Pinpoint the cell where the given text exists, returning its [X, Y] midpoint coordinate. 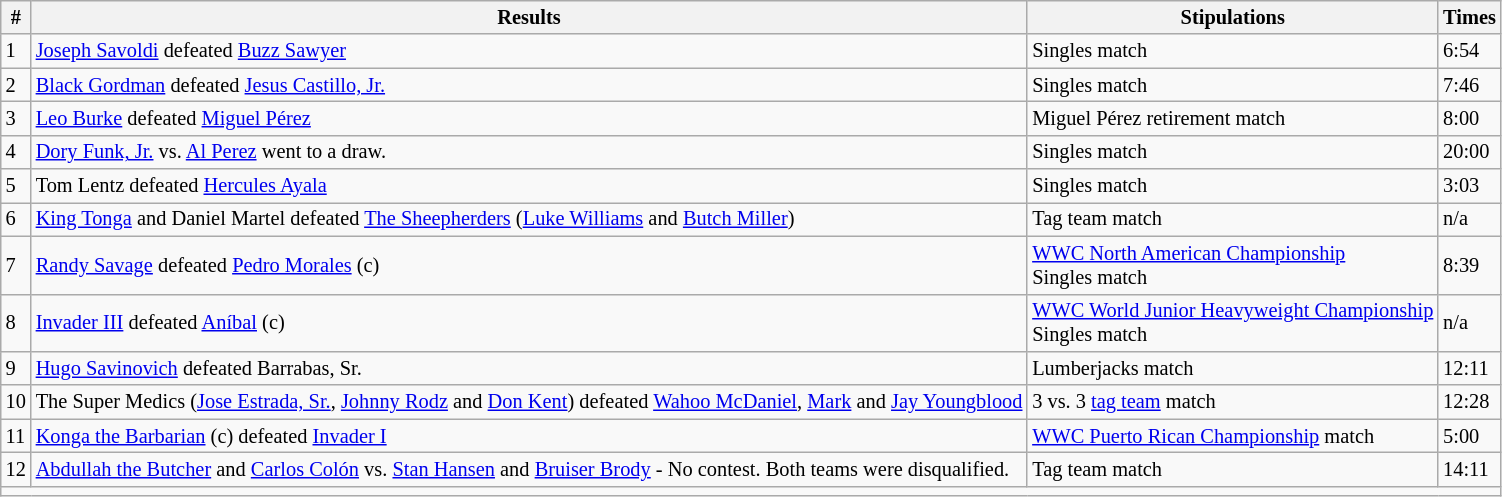
3 vs. 3 tag team match [1232, 402]
Results [530, 17]
12:11 [1470, 368]
Abdullah the Butcher and Carlos Colón vs. Stan Hansen and Bruiser Brody - No contest. Both teams were disqualified. [530, 469]
8:39 [1470, 265]
The Super Medics (Jose Estrada, Sr., Johnny Rodz and Don Kent) defeated Wahoo McDaniel, Mark and Jay Youngblood [530, 402]
6:54 [1470, 51]
King Tonga and Daniel Martel defeated The Sheepherders (Luke Williams and Butch Miller) [530, 219]
Lumberjacks match [1232, 368]
8 [16, 323]
8:00 [1470, 118]
# [16, 17]
Konga the Barbarian (c) defeated Invader I [530, 436]
Invader III defeated Aníbal (c) [530, 323]
Times [1470, 17]
7 [16, 265]
6 [16, 219]
10 [16, 402]
Randy Savage defeated Pedro Morales (c) [530, 265]
12:28 [1470, 402]
Miguel Pérez retirement match [1232, 118]
Joseph Savoldi defeated Buzz Sawyer [530, 51]
WWC World Junior Heavyweight ChampionshipSingles match [1232, 323]
11 [16, 436]
12 [16, 469]
4 [16, 152]
Leo Burke defeated Miguel Pérez [530, 118]
1 [16, 51]
5 [16, 186]
Dory Funk, Jr. vs. Al Perez went to a draw. [530, 152]
Tom Lentz defeated Hercules Ayala [530, 186]
3 [16, 118]
20:00 [1470, 152]
Black Gordman defeated Jesus Castillo, Jr. [530, 85]
7:46 [1470, 85]
Hugo Savinovich defeated Barrabas, Sr. [530, 368]
Stipulations [1232, 17]
5:00 [1470, 436]
WWC North American ChampionshipSingles match [1232, 265]
9 [16, 368]
3:03 [1470, 186]
14:11 [1470, 469]
2 [16, 85]
WWC Puerto Rican Championship match [1232, 436]
